Determine the [x, y] coordinate at the center of the cell enclosing the given text.  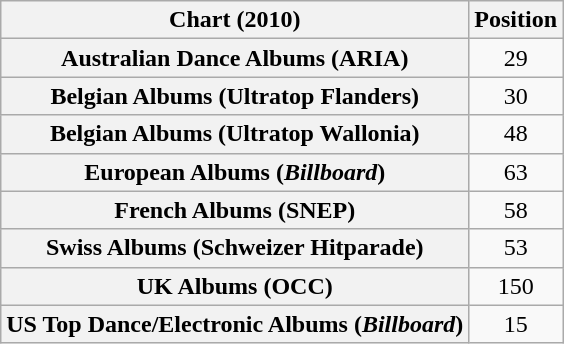
63 [516, 172]
150 [516, 286]
58 [516, 210]
Belgian Albums (Ultratop Flanders) [235, 96]
30 [516, 96]
Belgian Albums (Ultratop Wallonia) [235, 134]
French Albums (SNEP) [235, 210]
29 [516, 58]
Position [516, 20]
Australian Dance Albums (ARIA) [235, 58]
UK Albums (OCC) [235, 286]
48 [516, 134]
Swiss Albums (Schweizer Hitparade) [235, 248]
Chart (2010) [235, 20]
European Albums (Billboard) [235, 172]
15 [516, 324]
US Top Dance/Electronic Albums (Billboard) [235, 324]
53 [516, 248]
